Return the [x, y] coordinate for the center point of the cell that contains the specified text.  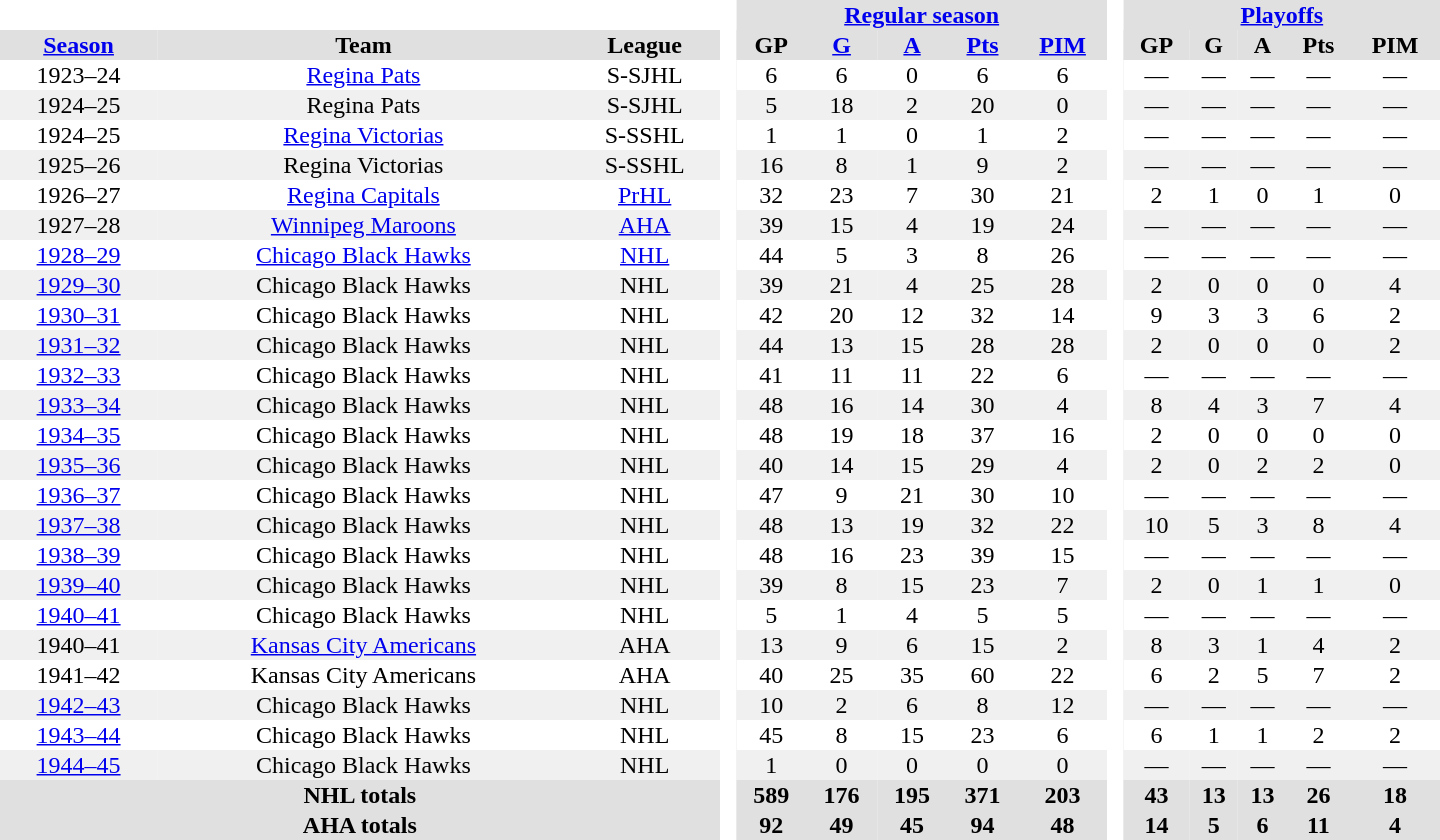
1938–39 [78, 555]
Winnipeg Maroons [363, 225]
1923–24 [78, 75]
24 [1063, 225]
1936–37 [78, 495]
Playoffs [1282, 15]
Team [363, 45]
Regular season [922, 15]
NHL totals [360, 795]
589 [771, 795]
1942–43 [78, 705]
1929–30 [78, 285]
176 [841, 795]
94 [982, 825]
AHA totals [360, 825]
29 [982, 465]
1933–34 [78, 405]
Regina Capitals [363, 195]
35 [912, 675]
1931–32 [78, 345]
49 [841, 825]
1930–31 [78, 315]
1941–42 [78, 675]
203 [1063, 795]
195 [912, 795]
1943–44 [78, 735]
PrHL [645, 195]
1932–33 [78, 375]
1928–29 [78, 255]
1939–40 [78, 585]
42 [771, 315]
371 [982, 795]
47 [771, 495]
1925–26 [78, 165]
92 [771, 825]
1926–27 [78, 195]
1944–45 [78, 765]
1935–36 [78, 465]
43 [1157, 795]
1937–38 [78, 525]
1927–28 [78, 225]
Season [78, 45]
41 [771, 375]
League [645, 45]
37 [982, 435]
60 [982, 675]
1934–35 [78, 435]
